Return the [X, Y] coordinate for the center point of the cell that contains the specified text.  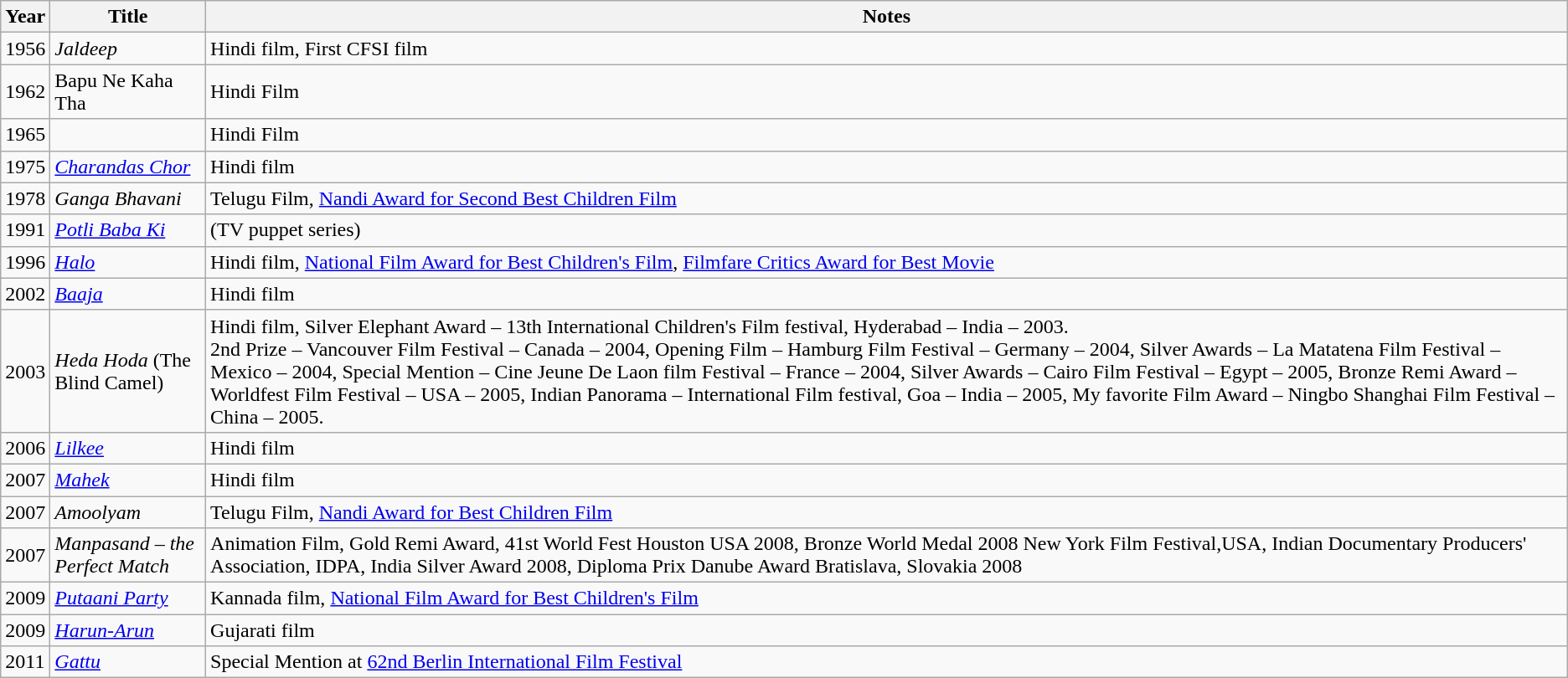
Hindi film, National Film Award for Best Children's Film, Filmfare Critics Award for Best Movie [887, 262]
Kannada film, National Film Award for Best Children's Film [887, 598]
Telugu Film, Nandi Award for Second Best Children Film [887, 198]
Title [128, 17]
1965 [25, 135]
Hindi film, First CFSI film [887, 49]
Amoolyam [128, 511]
2011 [25, 662]
Notes [887, 17]
1962 [25, 92]
Mahek [128, 480]
Gattu [128, 662]
1991 [25, 230]
Lilkee [128, 448]
Heda Hoda (The Blind Camel) [128, 371]
Bapu Ne Kaha Tha [128, 92]
Special Mention at 62nd Berlin International Film Festival [887, 662]
Potli Baba Ki [128, 230]
Jaldeep [128, 49]
Ganga Bhavani [128, 198]
Baaja [128, 294]
(TV puppet series) [887, 230]
Putaani Party [128, 598]
1956 [25, 49]
1975 [25, 167]
Year [25, 17]
Charandas Chor [128, 167]
2002 [25, 294]
1978 [25, 198]
Gujarati film [887, 630]
2003 [25, 371]
Halo [128, 262]
2006 [25, 448]
Manpasand – the Perfect Match [128, 556]
1996 [25, 262]
Telugu Film, Nandi Award for Best Children Film [887, 511]
Harun-Arun [128, 630]
